Extract the (x, y) coordinate from the center of the cell holding the provided text.  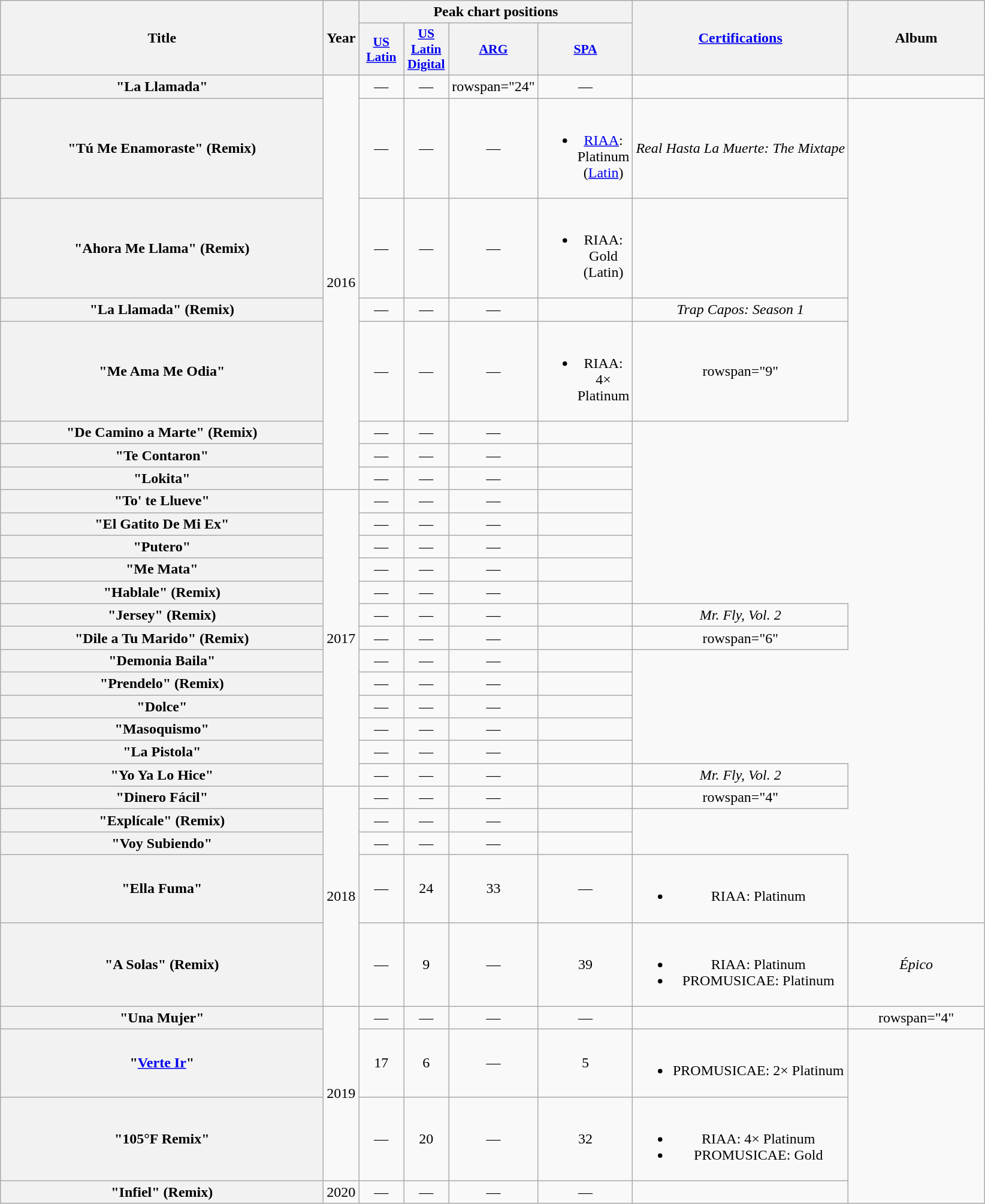
SPA (585, 49)
"Ella Fuma" (162, 888)
9 (427, 964)
2019 (342, 1093)
"Putero" (162, 547)
RIAA: Platinum (741, 888)
"Explícale" (Remix) (162, 820)
6 (427, 1063)
"Verte Ir" (162, 1063)
Épico (917, 964)
2018 (342, 897)
"Yo Ya Lo Hice" (162, 775)
USLatin (381, 49)
5 (585, 1063)
"Dinero Fácil" (162, 798)
32 (585, 1139)
RIAA: 4× Platinum (585, 372)
USLatinDigital (427, 49)
"A Solas" (Remix) (162, 964)
"Jersey" (Remix) (162, 615)
"Demonia Baila" (162, 660)
2016 (342, 282)
39 (585, 964)
"Dolce" (162, 707)
"Me Mata" (162, 569)
2017 (342, 638)
rowspan="24" (494, 86)
Peak chart positions (496, 12)
rowspan="6" (741, 638)
"Masoquismo" (162, 729)
"Dile a Tu Marido" (Remix) (162, 638)
Real Hasta La Muerte: The Mixtape (741, 149)
Trap Capos: Season 1 (741, 310)
"Hablale" (Remix) (162, 592)
2020 (342, 1192)
"Una Mujer" (162, 1018)
24 (427, 888)
"La Llamada" (162, 86)
"Te Contaron" (162, 455)
Year (342, 38)
rowspan="9" (741, 372)
"Voy Subiendo" (162, 843)
"Lokita" (162, 478)
RIAA: 4× Platinum PROMUSICAE: Gold (741, 1139)
ARG (494, 49)
20 (427, 1139)
Album (917, 38)
33 (494, 888)
"Prendelo" (Remix) (162, 683)
RIAA: Platinum (Latin) (585, 149)
17 (381, 1063)
"105°F Remix" (162, 1139)
"To' te Llueve" (162, 501)
RIAA: Gold (Latin) (585, 248)
Certifications (741, 38)
PROMUSICAE: 2× Platinum (741, 1063)
"Me Ama Me Odia" (162, 372)
"La Pistola" (162, 752)
RIAA: Platinum PROMUSICAE: Platinum (741, 964)
"Infiel" (Remix) (162, 1192)
"Tú Me Enamoraste" (Remix) (162, 149)
"La Llamada" (Remix) (162, 310)
"Ahora Me Llama" (Remix) (162, 248)
"El Gatito De Mi Ex" (162, 524)
Title (162, 38)
"De Camino a Marte" (Remix) (162, 433)
